Extract the [X, Y] coordinate from the center of the cell holding the provided text.  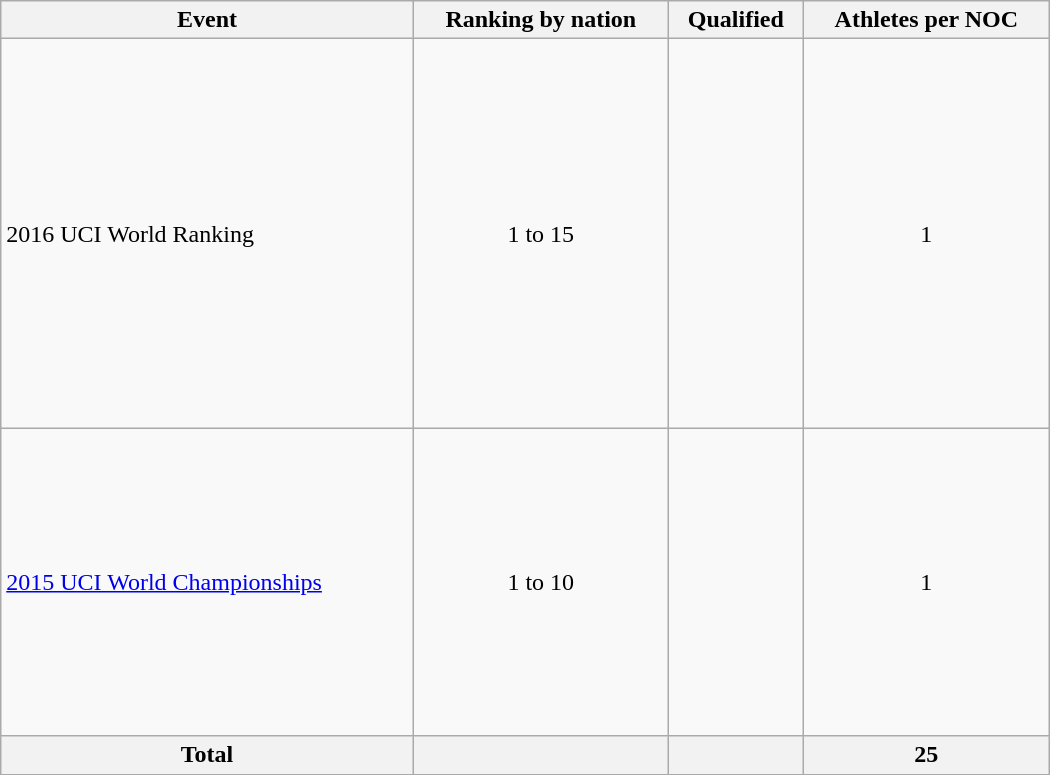
1 to 15 [540, 234]
1 to 10 [540, 582]
2016 UCI World Ranking [208, 234]
Ranking by nation [540, 20]
Qualified [736, 20]
Event [208, 20]
2015 UCI World Championships [208, 582]
Athletes per NOC [926, 20]
25 [926, 755]
Total [208, 755]
